From the cell containing the given text, extract its center point as [X, Y] coordinate. 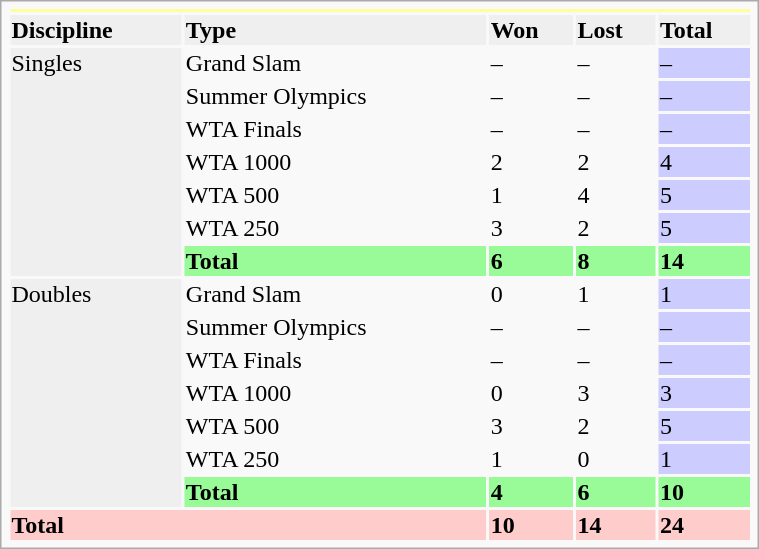
Doubles [96, 393]
Singles [96, 162]
Discipline [96, 30]
24 [704, 525]
Won [531, 30]
8 [616, 261]
Lost [616, 30]
Type [335, 30]
